Capture the cell that displays the provided text and extract its [x, y] central coordinate. 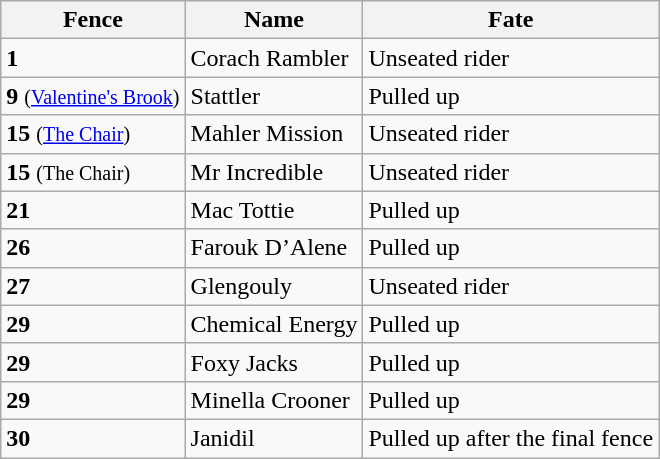
Fate [511, 20]
Fence [93, 20]
Chemical Energy [274, 324]
Mr Incredible [274, 172]
Minella Crooner [274, 400]
Pulled up after the final fence [511, 438]
Foxy Jacks [274, 362]
Name [274, 20]
21 [93, 210]
26 [93, 248]
Mac Tottie [274, 210]
Corach Rambler [274, 58]
Janidil [274, 438]
Farouk D’Alene [274, 248]
30 [93, 438]
Glengouly [274, 286]
Stattler [274, 96]
9 (Valentine's Brook) [93, 96]
27 [93, 286]
Mahler Mission [274, 134]
1 [93, 58]
